Provide the (x, y) coordinate of the cell's center where the given text is located.  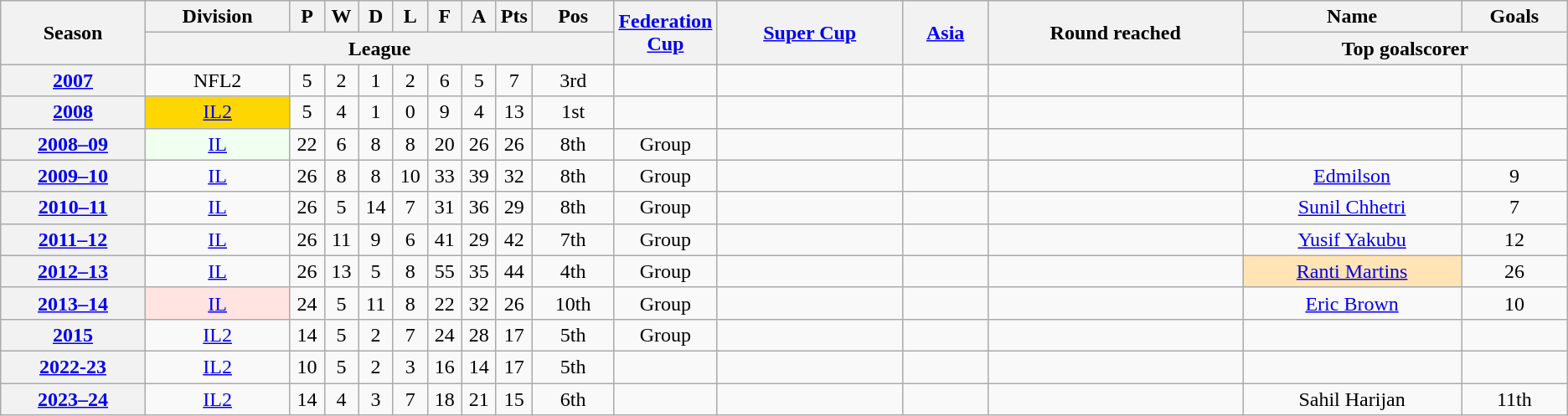
2007 (74, 80)
Top goalscorer (1406, 49)
12 (1514, 239)
Name (1352, 17)
55 (444, 271)
21 (479, 399)
2012–13 (74, 271)
Round reached (1116, 33)
2015 (74, 335)
2008–09 (74, 144)
7th (573, 239)
44 (514, 271)
Edmilson (1352, 176)
36 (479, 208)
Super Cup (810, 33)
10th (573, 303)
15 (514, 399)
28 (479, 335)
31 (444, 208)
Federation Cup (665, 33)
35 (479, 271)
2008 (74, 112)
Sahil Harijan (1352, 399)
Pos (573, 17)
41 (444, 239)
Sunil Chhetri (1352, 208)
Ranti Martins (1352, 271)
P (307, 17)
1st (573, 112)
Eric Brown (1352, 303)
2023–24 (74, 399)
A (479, 17)
W (342, 17)
NFL2 (218, 80)
Pts (514, 17)
33 (444, 176)
39 (479, 176)
16 (444, 367)
Asia (945, 33)
Goals (1514, 17)
Yusif Yakubu (1352, 239)
11th (1514, 399)
20 (444, 144)
2011–12 (74, 239)
Division (218, 17)
3rd (573, 80)
2022-23 (74, 367)
L (410, 17)
League (379, 49)
0 (410, 112)
2013–14 (74, 303)
2009–10 (74, 176)
F (444, 17)
6th (573, 399)
18 (444, 399)
4th (573, 271)
42 (514, 239)
2010–11 (74, 208)
Season (74, 33)
D (375, 17)
